Search for the cell housing the specified text and yield its [X, Y] center coordinate. 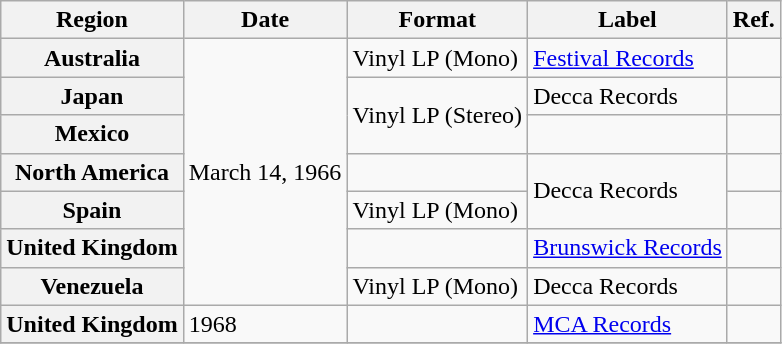
Vinyl LP (Stereo) [438, 115]
Festival Records [628, 58]
Japan [92, 96]
Ref. [754, 20]
1968 [265, 324]
MCA Records [628, 324]
Brunswick Records [628, 248]
Format [438, 20]
North America [92, 172]
March 14, 1966 [265, 172]
Mexico [92, 134]
Australia [92, 58]
Region [92, 20]
Venezuela [92, 286]
Spain [92, 210]
Label [628, 20]
Date [265, 20]
